Output the [x, y] coordinate of the center of the cell containing the given text.  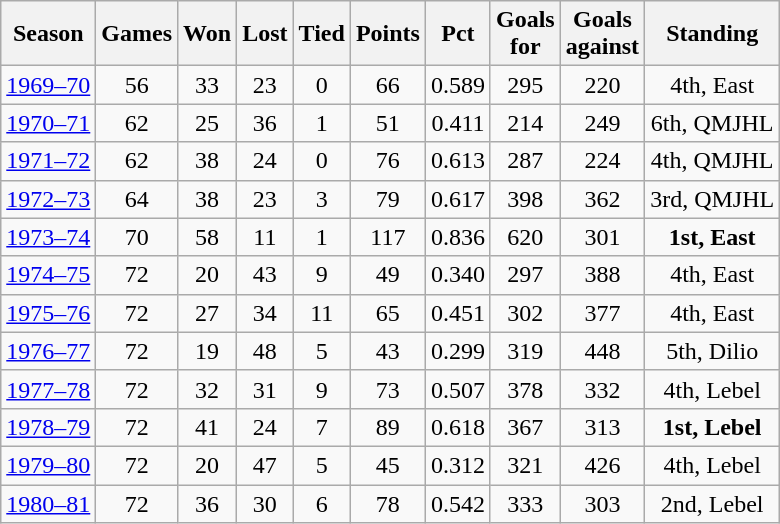
1st, Lebel [712, 427]
303 [602, 503]
295 [525, 85]
3 [322, 199]
7 [322, 427]
56 [137, 85]
0.411 [458, 123]
0.836 [458, 237]
362 [602, 199]
Pct [458, 34]
66 [388, 85]
76 [388, 161]
321 [525, 465]
0.451 [458, 313]
65 [388, 313]
47 [265, 465]
6th, QMJHL [712, 123]
73 [388, 389]
0.340 [458, 275]
41 [208, 427]
302 [525, 313]
1978–79 [48, 427]
Games [137, 34]
89 [388, 427]
6 [322, 503]
Goalsagainst [602, 34]
388 [602, 275]
30 [265, 503]
333 [525, 503]
78 [388, 503]
70 [137, 237]
1975–76 [48, 313]
332 [602, 389]
19 [208, 351]
33 [208, 85]
32 [208, 389]
31 [265, 389]
Tied [322, 34]
378 [525, 389]
1969–70 [48, 85]
4th, QMJHL [712, 161]
49 [388, 275]
0.617 [458, 199]
224 [602, 161]
313 [602, 427]
117 [388, 237]
319 [525, 351]
249 [602, 123]
0.299 [458, 351]
301 [602, 237]
0.542 [458, 503]
34 [265, 313]
48 [265, 351]
1979–80 [48, 465]
Season [48, 34]
27 [208, 313]
0.618 [458, 427]
287 [525, 161]
214 [525, 123]
2nd, Lebel [712, 503]
1976–77 [48, 351]
Goalsfor [525, 34]
620 [525, 237]
79 [388, 199]
5th, Dilio [712, 351]
1st, East [712, 237]
Standing [712, 34]
Lost [265, 34]
377 [602, 313]
51 [388, 123]
0.507 [458, 389]
297 [525, 275]
398 [525, 199]
0.312 [458, 465]
0.613 [458, 161]
Won [208, 34]
58 [208, 237]
1972–73 [48, 199]
1977–78 [48, 389]
45 [388, 465]
1980–81 [48, 503]
1970–71 [48, 123]
1973–74 [48, 237]
220 [602, 85]
3rd, QMJHL [712, 199]
Points [388, 34]
367 [525, 427]
64 [137, 199]
1974–75 [48, 275]
25 [208, 123]
0.589 [458, 85]
426 [602, 465]
1971–72 [48, 161]
448 [602, 351]
